For the text-containing cell, return its midpoint in [x, y] coordinate format. 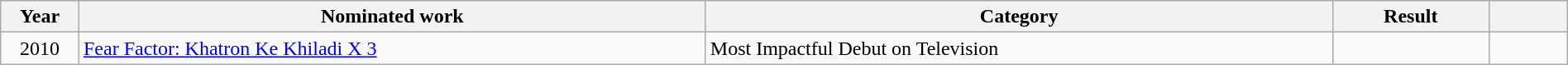
Nominated work [392, 17]
Category [1019, 17]
Most Impactful Debut on Television [1019, 48]
Year [40, 17]
2010 [40, 48]
Result [1411, 17]
Fear Factor: Khatron Ke Khiladi X 3 [392, 48]
